Return the [x, y] coordinate for the center point of the cell that contains the specified text.  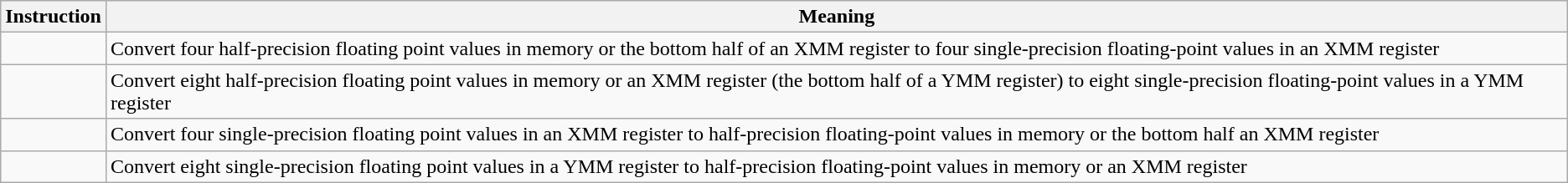
Instruction [54, 17]
Convert eight single-precision floating point values in a YMM register to half-precision floating-point values in memory or an XMM register [836, 166]
Meaning [836, 17]
